Extract the [x, y] coordinate from the center of the cell holding the provided text.  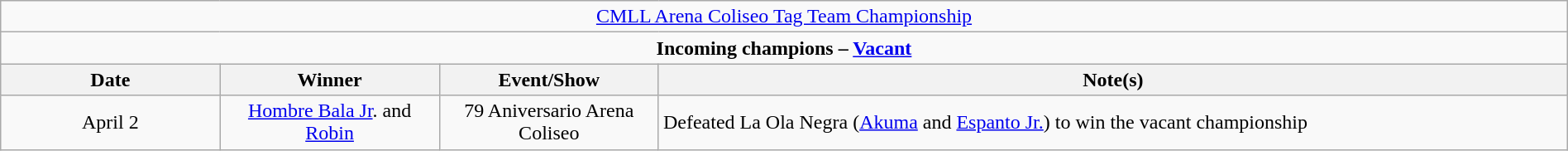
Defeated La Ola Negra (Akuma and Espanto Jr.) to win the vacant championship [1113, 123]
CMLL Arena Coliseo Tag Team Championship [784, 17]
79 Aniversario Arena Coliseo [549, 123]
Note(s) [1113, 80]
Winner [329, 80]
Event/Show [549, 80]
April 2 [111, 123]
Hombre Bala Jr. and Robin [329, 123]
Incoming champions – Vacant [784, 48]
Date [111, 80]
